Determine the [X, Y] coordinate at the center of the cell enclosing the given text.  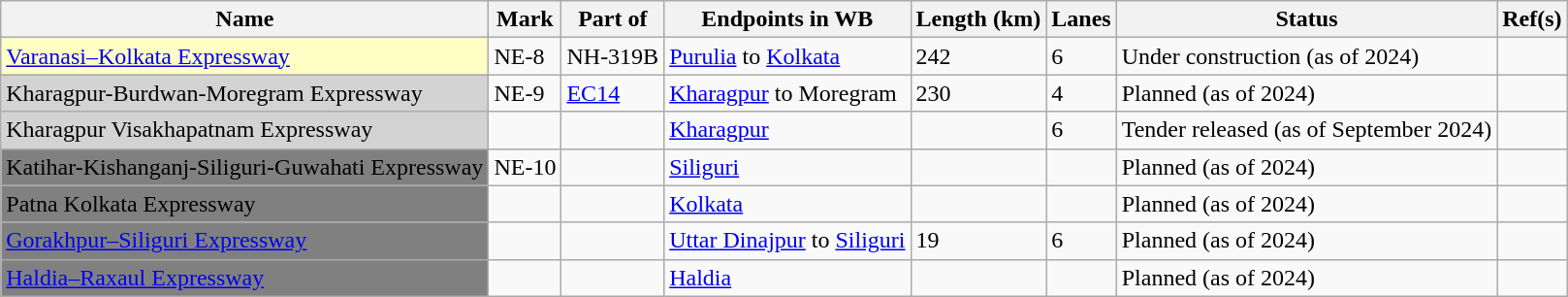
NE-10 [526, 167]
Length (km) [978, 19]
NH-319B [613, 56]
EC14 [613, 93]
Kharagpur-Burdwan-Moregram Expressway [244, 93]
Katihar-Kishanganj-Siliguri-Guwahati Expressway [244, 167]
Haldia–Raxaul Expressway [244, 278]
Lanes [1081, 19]
230 [978, 93]
Status [1307, 19]
Kharagpur Visakhapatnam Expressway [244, 130]
4 [1081, 93]
19 [978, 241]
Under construction (as of 2024) [1307, 56]
Kolkata [787, 204]
Part of [613, 19]
Haldia [787, 278]
NE-9 [526, 93]
Ref(s) [1532, 19]
Siliguri [787, 167]
Gorakhpur–Siliguri Expressway [244, 241]
Purulia to Kolkata [787, 56]
Endpoints in WB [787, 19]
Kharagpur [787, 130]
Patna Kolkata Expressway [244, 204]
Tender released (as of September 2024) [1307, 130]
Kharagpur to Moregram [787, 93]
Uttar Dinajpur to Siliguri [787, 241]
Name [244, 19]
Mark [526, 19]
242 [978, 56]
NE-8 [526, 56]
Varanasi–Kolkata Expressway [244, 56]
